Find where the given text appears and provide that cell's center as (X, Y) coordinate. 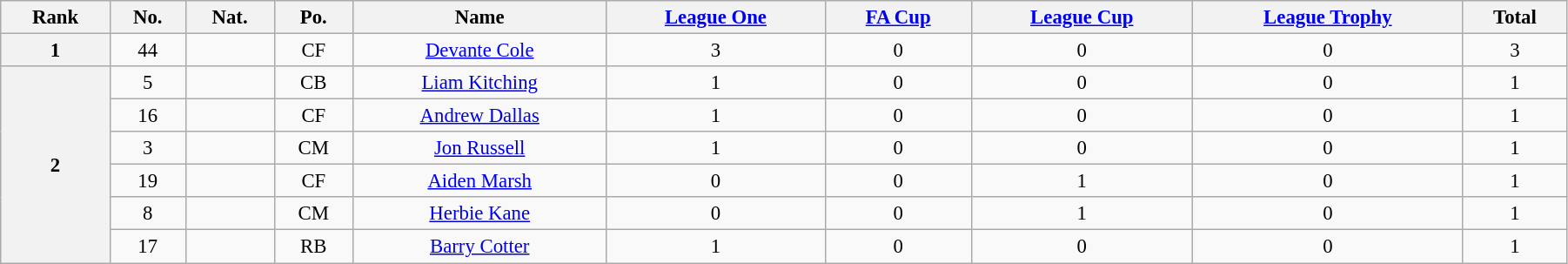
League One (715, 17)
Po. (313, 17)
CB (313, 83)
Rank (56, 17)
8 (148, 213)
RB (313, 247)
Liam Kitching (480, 83)
FA Cup (898, 17)
2 (56, 165)
19 (148, 181)
Herbie Kane (480, 213)
Total (1514, 17)
Jon Russell (480, 148)
Nat. (230, 17)
League Trophy (1328, 17)
Name (480, 17)
Devante Cole (480, 51)
Aiden Marsh (480, 181)
Andrew Dallas (480, 116)
Barry Cotter (480, 247)
No. (148, 17)
44 (148, 51)
17 (148, 247)
League Cup (1082, 17)
5 (148, 83)
16 (148, 116)
